Detect which cell encompasses the target text, then output its [x, y] center coordinate. 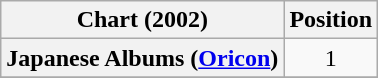
Chart (2002) [142, 20]
1 [331, 58]
Japanese Albums (Oricon) [142, 58]
Position [331, 20]
